Detect which cell encompasses the target text, then output its [x, y] center coordinate. 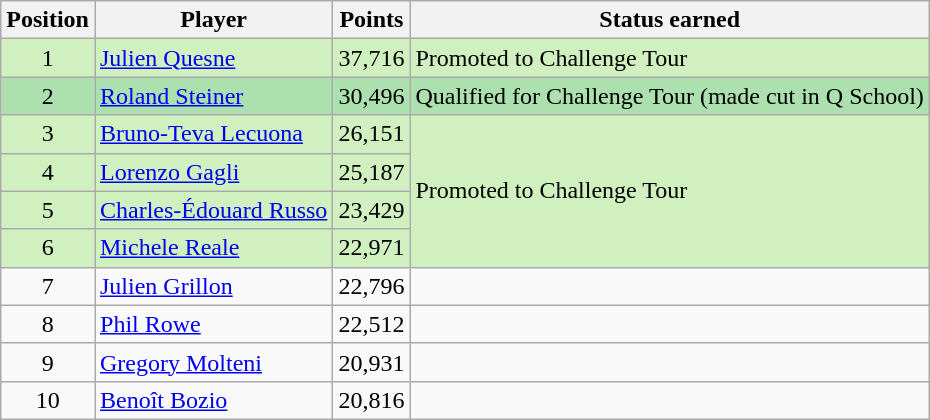
9 [48, 362]
Roland Steiner [213, 96]
Phil Rowe [213, 324]
10 [48, 400]
Gregory Molteni [213, 362]
4 [48, 172]
7 [48, 286]
1 [48, 58]
Lorenzo Gagli [213, 172]
8 [48, 324]
22,796 [372, 286]
Benoît Bozio [213, 400]
Julien Grillon [213, 286]
22,971 [372, 248]
Charles-Édouard Russo [213, 210]
6 [48, 248]
20,816 [372, 400]
5 [48, 210]
Points [372, 20]
Michele Reale [213, 248]
Julien Quesne [213, 58]
2 [48, 96]
23,429 [372, 210]
Position [48, 20]
37,716 [372, 58]
30,496 [372, 96]
25,187 [372, 172]
3 [48, 134]
Status earned [670, 20]
Bruno-Teva Lecuona [213, 134]
Player [213, 20]
26,151 [372, 134]
22,512 [372, 324]
Qualified for Challenge Tour (made cut in Q School) [670, 96]
20,931 [372, 362]
